Return (x, y) of the center of cell containing provided text 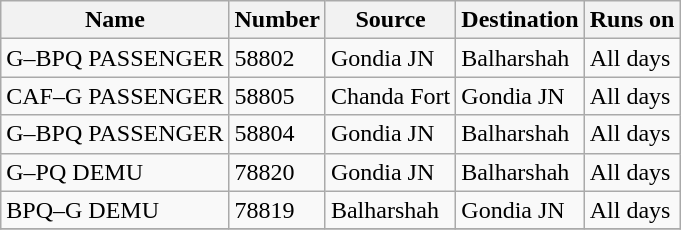
BPQ–G DEMU (115, 210)
Source (390, 20)
Destination (520, 20)
58804 (277, 134)
Chanda Fort (390, 96)
Name (115, 20)
Number (277, 20)
58802 (277, 58)
78820 (277, 172)
G–PQ DEMU (115, 172)
58805 (277, 96)
Runs on (632, 20)
CAF–G PASSENGER (115, 96)
78819 (277, 210)
